Return the [X, Y] coordinate for the center point of the cell that contains the specified text.  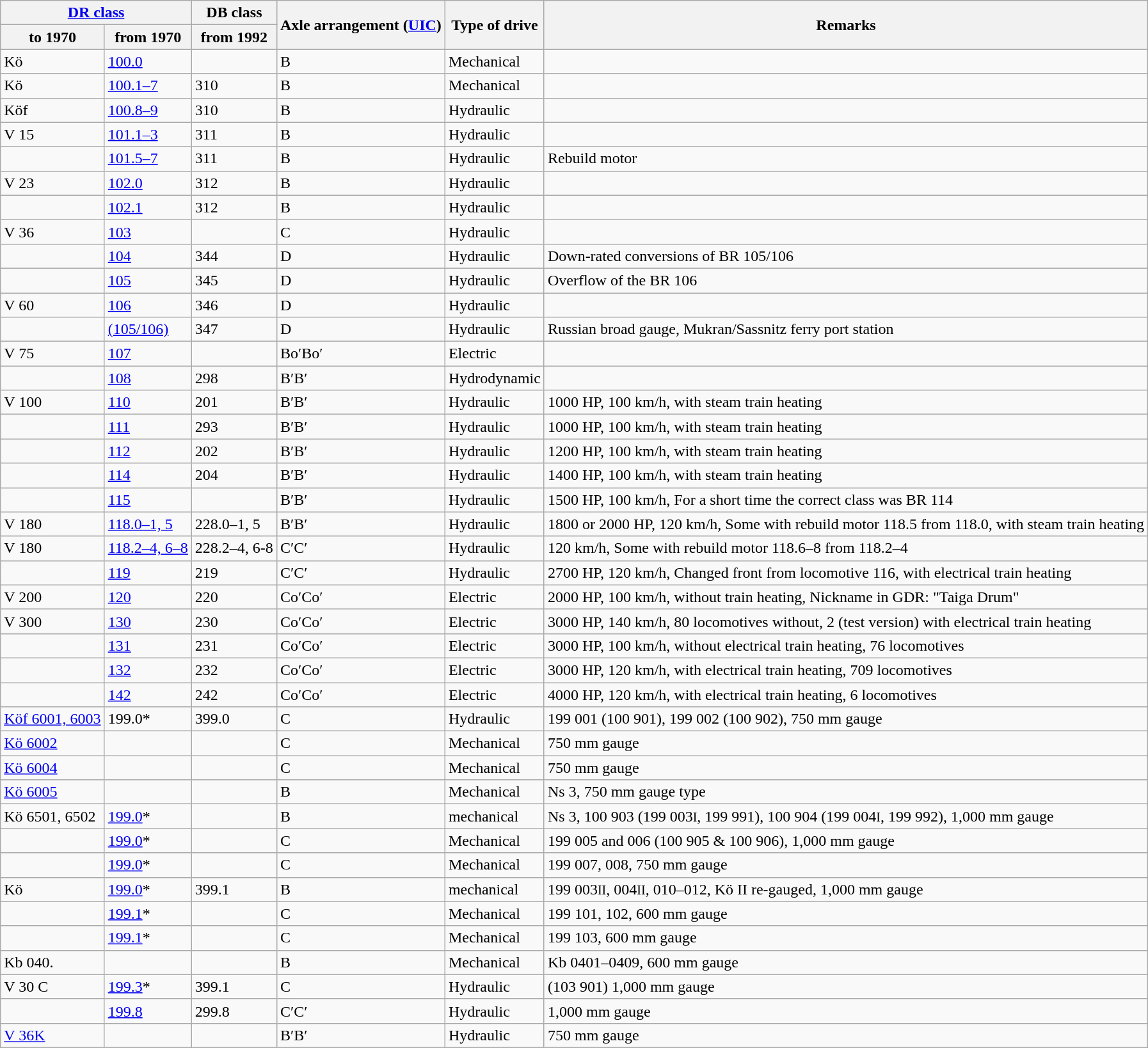
1400 HP, 100 km/h, with steam train heating [846, 475]
101.1–3 [148, 134]
202 [234, 451]
V 23 [52, 183]
V 36 [52, 232]
103 [148, 232]
199 103, 600 mm gauge [846, 938]
399.0 [234, 719]
Rebuild motor [846, 159]
Overflow of the BR 106 [846, 280]
219 [234, 573]
132 [148, 670]
102.1 [148, 207]
231 [234, 646]
108 [148, 378]
Kö 6501, 6502 [52, 816]
230 [234, 621]
Type of drive [494, 25]
Axle arrangement (UIC) [361, 25]
Hydrodynamic [494, 378]
118.0–1, 5 [148, 524]
112 [148, 451]
Kö 6005 [52, 792]
199 007, 008, 750 mm gauge [846, 865]
Kö 6002 [52, 743]
Ns 3, 100 903 (199 003I, 199 991), 100 904 (199 004I, 199 992), 1,000 mm gauge [846, 816]
(103 901) 1,000 mm gauge [846, 987]
101.5–7 [148, 159]
Kb 040. [52, 962]
4000 HP, 120 km/h, with electrical train heating, 6 locomotives [846, 694]
115 [148, 500]
(105/106) [148, 329]
102.0 [148, 183]
100.0 [148, 61]
293 [234, 427]
V 100 [52, 402]
1,000 mm gauge [846, 1011]
V 75 [52, 354]
DR class [96, 13]
Kö 6004 [52, 768]
2700 HP, 120 km/h, Changed front from locomotive 116, with electrical train heating [846, 573]
3000 HP, 120 km/h, with electrical train heating, 709 locomotives [846, 670]
199 001 (100 901), 199 002 (100 902), 750 mm gauge [846, 719]
131 [148, 646]
107 [148, 354]
100.1–7 [148, 86]
111 [148, 427]
110 [148, 402]
Ns 3, 750 mm gauge type [846, 792]
199 101, 102, 600 mm gauge [846, 914]
105 [148, 280]
1500 HP, 100 km/h, For a short time the correct class was BR 114 [846, 500]
347 [234, 329]
2000 HP, 100 km/h, without train heating, Nickname in GDR: "Taiga Drum" [846, 597]
345 [234, 280]
V 300 [52, 621]
199 005 and 006 (100 905 & 100 906), 1,000 mm gauge [846, 841]
from 1992 [234, 37]
104 [148, 256]
Down-rated conversions of BR 105/106 [846, 256]
to 1970 [52, 37]
3000 HP, 100 km/h, without electrical train heating, 76 locomotives [846, 646]
Russian broad gauge, Mukran/Sassnitz ferry port station [846, 329]
from 1970 [148, 37]
204 [234, 475]
228.0–1, 5 [234, 524]
Köf [52, 110]
199 003II, 004II, 010–012, Kö II re-gauged, 1,000 mm gauge [846, 889]
346 [234, 305]
V 36K [52, 1035]
228.2–4, 6-8 [234, 548]
Bo′Bo′ [361, 354]
142 [148, 694]
232 [234, 670]
130 [148, 621]
1800 or 2000 HP, 120 km/h, Some with rebuild motor 118.5 from 118.0, with steam train heating [846, 524]
344 [234, 256]
120 km/h, Some with rebuild motor 118.6–8 from 118.2–4 [846, 548]
199.3* [148, 987]
DB class [234, 13]
201 [234, 402]
106 [148, 305]
3000 HP, 140 km/h, 80 locomotives without, 2 (test version) with electrical train heating [846, 621]
120 [148, 597]
242 [234, 694]
114 [148, 475]
V 200 [52, 597]
Remarks [846, 25]
299.8 [234, 1011]
V 15 [52, 134]
100.8–9 [148, 110]
Kb 0401–0409, 600 mm gauge [846, 962]
Köf 6001, 6003 [52, 719]
V 30 C [52, 987]
V 60 [52, 305]
199.8 [148, 1011]
220 [234, 597]
119 [148, 573]
118.2–4, 6–8 [148, 548]
1200 HP, 100 km/h, with steam train heating [846, 451]
298 [234, 378]
